Determine the (X, Y) coordinate at the center of the cell enclosing the given text.  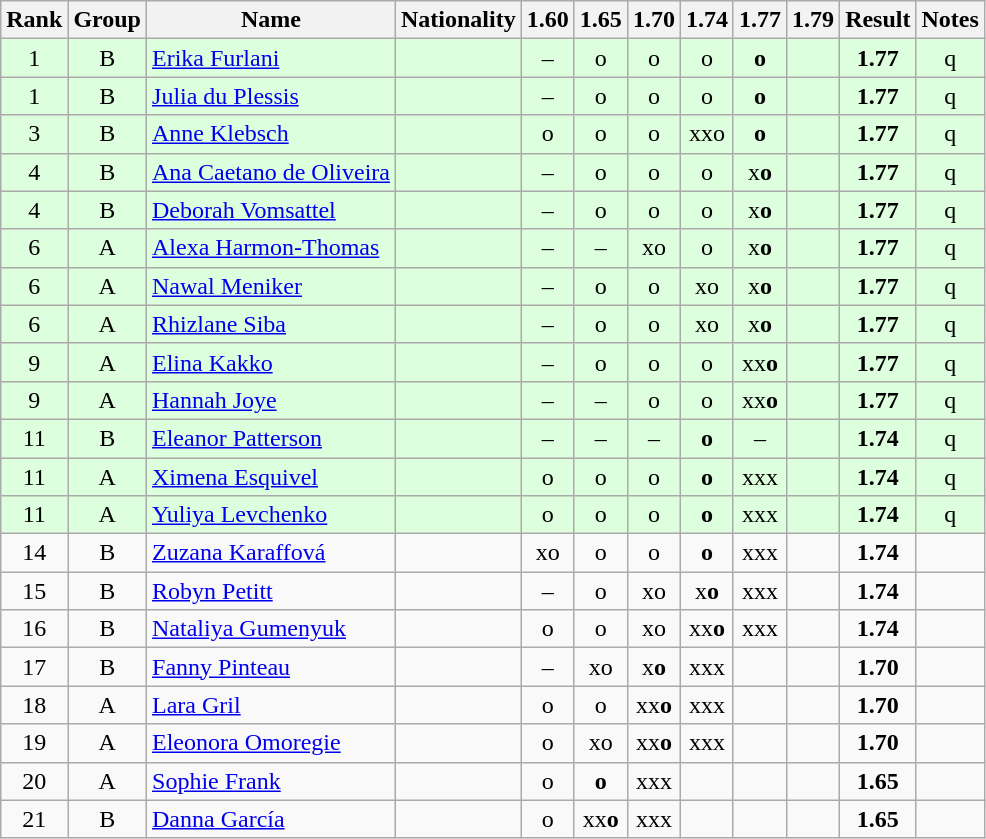
Nationality (458, 20)
15 (34, 591)
Hannah Joye (272, 400)
Lara Gril (272, 705)
Nataliya Gumenyuk (272, 629)
Name (272, 20)
Eleonora Omoregie (272, 743)
Erika Furlani (272, 58)
Robyn Petitt (272, 591)
Group (108, 20)
Alexa Harmon-Thomas (272, 248)
Julia du Plessis (272, 96)
21 (34, 819)
Fanny Pinteau (272, 667)
Elina Kakko (272, 362)
Sophie Frank (272, 781)
3 (34, 134)
17 (34, 667)
Zuzana Karaffová (272, 553)
14 (34, 553)
Rhizlane Siba (272, 324)
Rank (34, 20)
Notes (950, 20)
18 (34, 705)
Eleanor Patterson (272, 438)
Yuliya Levchenko (272, 515)
Anne Klebsch (272, 134)
16 (34, 629)
20 (34, 781)
19 (34, 743)
Result (878, 20)
Ana Caetano de Oliveira (272, 172)
Danna García (272, 819)
Ximena Esquivel (272, 477)
1.60 (548, 20)
Nawal Meniker (272, 286)
Deborah Vomsattel (272, 210)
1.79 (814, 20)
